Extract the (x, y) coordinate from the center of the cell holding the provided text.  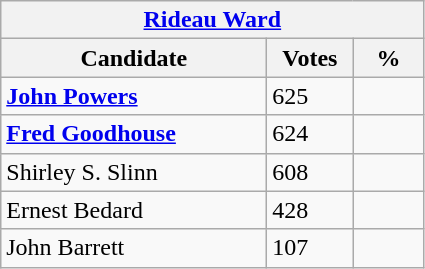
107 (310, 248)
John Powers (134, 96)
Candidate (134, 58)
625 (310, 96)
Fred Goodhouse (134, 134)
624 (310, 134)
% (388, 58)
608 (310, 172)
Shirley S. Slinn (134, 172)
Rideau Ward (212, 20)
John Barrett (134, 248)
Votes (310, 58)
Ernest Bedard (134, 210)
428 (310, 210)
